Find where the given text appears and provide that cell's center as (x, y) coordinate. 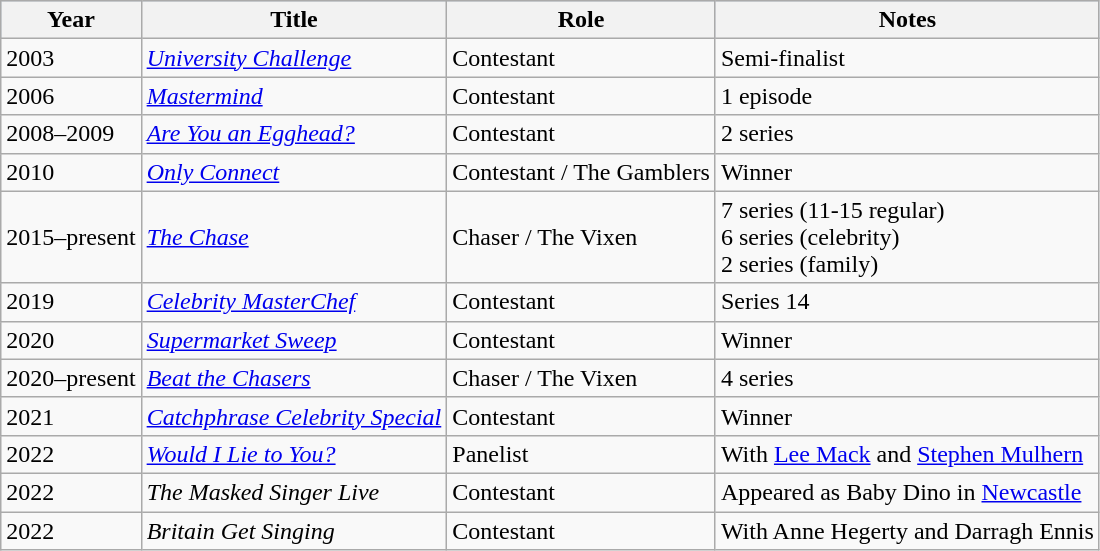
Year (71, 20)
Notes (907, 20)
The Chase (294, 237)
The Masked Singer Live (294, 492)
2 series (907, 134)
Panelist (582, 454)
2019 (71, 302)
Contestant / The Gamblers (582, 172)
Catchphrase Celebrity Special (294, 416)
7 series (11-15 regular)6 series (celebrity)2 series (family) (907, 237)
Celebrity MasterChef (294, 302)
Would I Lie to You? (294, 454)
2020 (71, 340)
2021 (71, 416)
2010 (71, 172)
Beat the Chasers (294, 378)
Mastermind (294, 96)
Series 14 (907, 302)
4 series (907, 378)
2008–2009 (71, 134)
Britain Get Singing (294, 531)
With Lee Mack and Stephen Mulhern (907, 454)
Role (582, 20)
2015–present (71, 237)
University Challenge (294, 58)
1 episode (907, 96)
2006 (71, 96)
Only Connect (294, 172)
With Anne Hegerty and Darragh Ennis (907, 531)
Title (294, 20)
Are You an Egghead? (294, 134)
2003 (71, 58)
Supermarket Sweep (294, 340)
Semi-finalist (907, 58)
2020–present (71, 378)
Appeared as Baby Dino in Newcastle (907, 492)
